Search for the cell housing the specified text and yield its [X, Y] center coordinate. 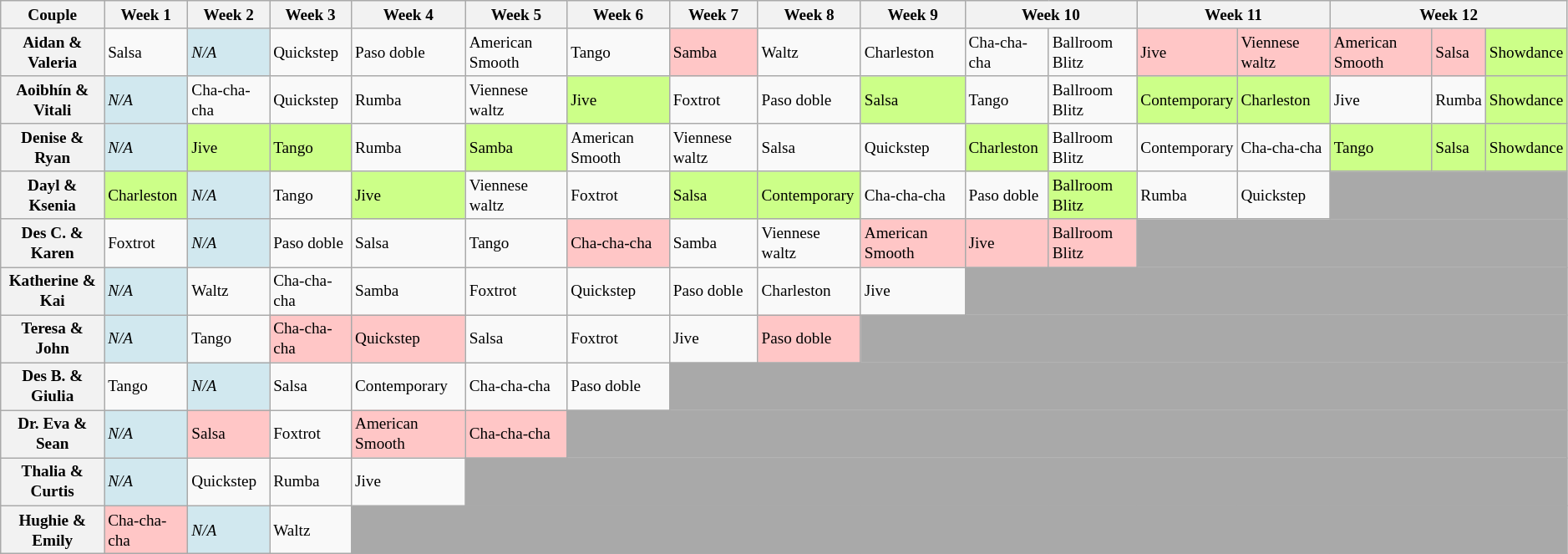
Week 10 [1051, 15]
Aoibhín & Vitali [53, 100]
Hughie & Emily [53, 530]
Week 1 [146, 15]
Week 7 [713, 15]
Week 4 [408, 15]
Katherine & Kai [53, 291]
Dayl & Ksenia [53, 196]
Teresa & John [53, 339]
Des B. & Giulia [53, 386]
Dr. Eva & Sean [53, 435]
Couple [53, 15]
Denise & Ryan [53, 147]
Week 9 [912, 15]
Week 11 [1233, 15]
Week 3 [311, 15]
Week 6 [618, 15]
Thalia & Curtis [53, 481]
Week 5 [516, 15]
Aidan & Valeria [53, 52]
Week 8 [809, 15]
Week 2 [229, 15]
Week 12 [1449, 15]
Des C. & Karen [53, 242]
